Locate the cell with the specified text and output its (X, Y) center coordinate. 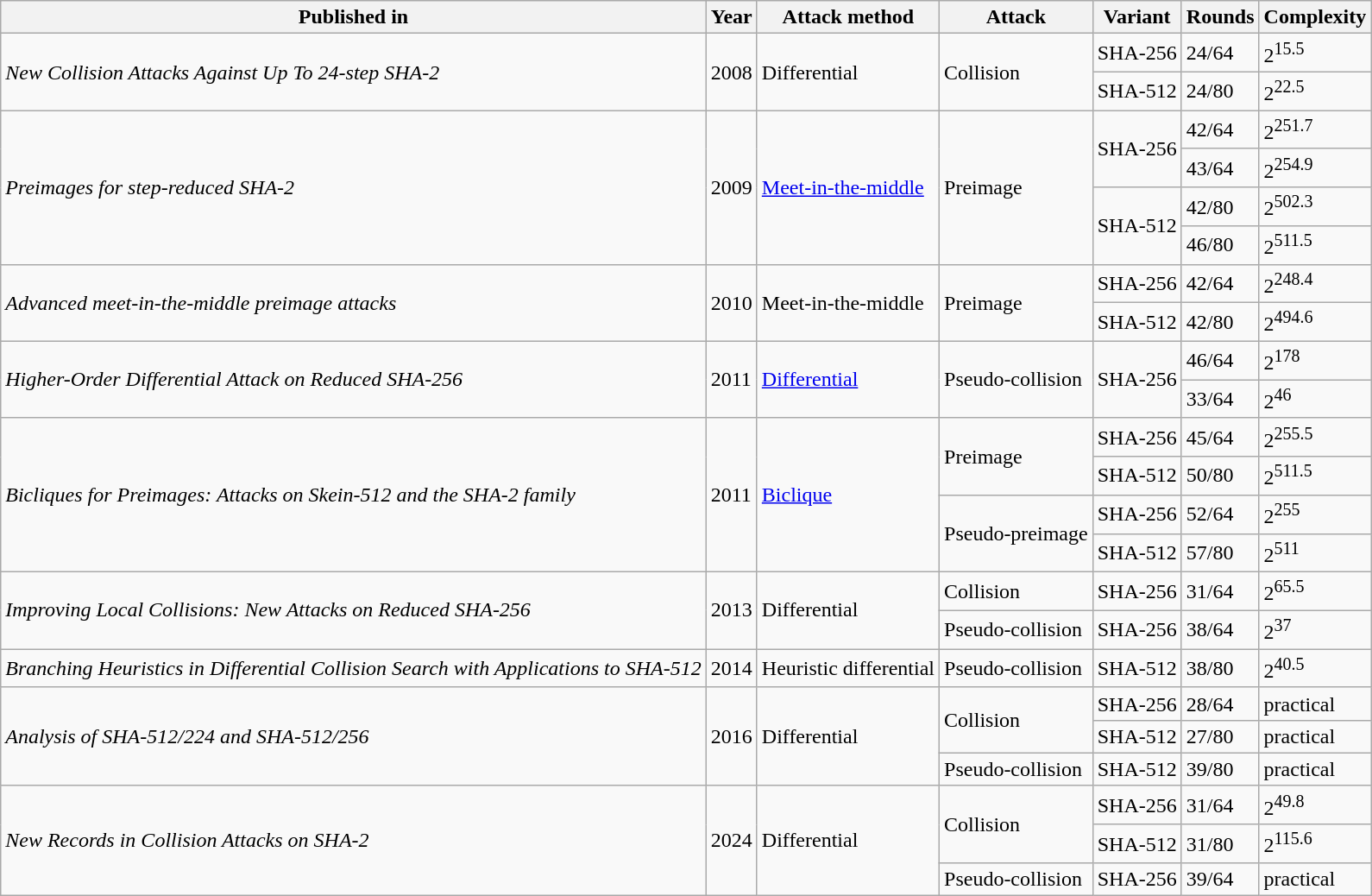
2511 (1315, 552)
31/80 (1220, 844)
Rounds (1220, 17)
43/64 (1220, 167)
39/64 (1220, 880)
215.5 (1315, 54)
Attack method (847, 17)
Higher-Order Differential Attack on Reduced SHA-256 (354, 380)
Complexity (1315, 17)
2251.7 (1315, 129)
Improving Local Collisions: New Attacks on Reduced SHA-256 (354, 611)
Analysis of SHA-512/224 and SHA-512/256 (354, 736)
2248.4 (1315, 283)
46/80 (1220, 245)
45/64 (1220, 437)
2014 (732, 668)
24/80 (1220, 91)
Branching Heuristics in Differential Collision Search with Applications to SHA-512 (354, 668)
2013 (732, 611)
Preimages for step-reduced SHA-2 (354, 187)
46/64 (1220, 361)
2254.9 (1315, 167)
237 (1315, 630)
New Collision Attacks Against Up To 24-step SHA-2 (354, 73)
28/64 (1220, 704)
Bicliques for Preimages: Attacks on Skein-512 and the SHA-2 family (354, 495)
2255 (1315, 514)
38/80 (1220, 668)
2024 (732, 841)
Pseudo-preimage (1016, 533)
33/64 (1220, 399)
265.5 (1315, 592)
27/80 (1220, 736)
52/64 (1220, 514)
Advanced meet-in-the-middle preimage attacks (354, 302)
Variant (1137, 17)
Biclique (847, 495)
2115.6 (1315, 844)
2016 (732, 736)
2009 (732, 187)
222.5 (1315, 91)
2255.5 (1315, 437)
2178 (1315, 361)
Published in (354, 17)
249.8 (1315, 805)
57/80 (1220, 552)
39/80 (1220, 769)
Heuristic differential (847, 668)
246 (1315, 399)
Attack (1016, 17)
24/64 (1220, 54)
New Records in Collision Attacks on SHA-2 (354, 841)
2010 (732, 302)
38/64 (1220, 630)
2494.6 (1315, 323)
2502.3 (1315, 207)
240.5 (1315, 668)
2008 (732, 73)
Year (732, 17)
50/80 (1220, 476)
